Find where the given text appears and provide that cell's center as [X, Y] coordinate. 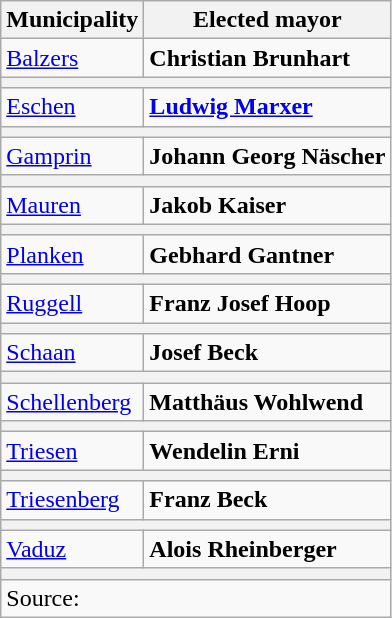
Source: [196, 598]
Ruggell [72, 303]
Josef Beck [268, 353]
Franz Josef Hoop [268, 303]
Mauren [72, 205]
Schellenberg [72, 402]
Wendelin Erni [268, 451]
Planken [72, 254]
Christian Brunhart [268, 58]
Ludwig Marxer [268, 107]
Triesen [72, 451]
Elected mayor [268, 20]
Vaduz [72, 549]
Municipality [72, 20]
Triesenberg [72, 500]
Gebhard Gantner [268, 254]
Jakob Kaiser [268, 205]
Gamprin [72, 156]
Alois Rheinberger [268, 549]
Franz Beck [268, 500]
Balzers [72, 58]
Johann Georg Näscher [268, 156]
Matthäus Wohlwend [268, 402]
Schaan [72, 353]
Eschen [72, 107]
